Output the [x, y] coordinate of the center of the cell containing the given text.  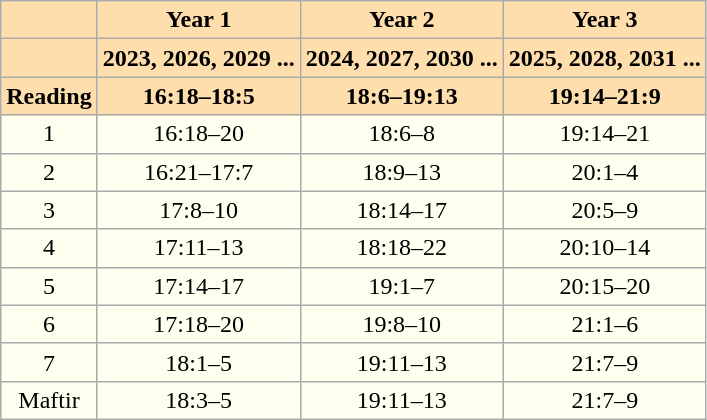
Reading [49, 96]
2 [49, 172]
20:1–4 [604, 172]
Year 3 [604, 20]
18:6–19:13 [402, 96]
Year 2 [402, 20]
4 [49, 248]
18:18–22 [402, 248]
19:14–21:9 [604, 96]
16:21–17:7 [198, 172]
17:18–20 [198, 324]
16:18–18:5 [198, 96]
21:1–6 [604, 324]
18:9–13 [402, 172]
18:14–17 [402, 210]
17:14–17 [198, 286]
2023, 2026, 2029 ... [198, 58]
19:14–21 [604, 134]
18:6–8 [402, 134]
1 [49, 134]
17:11–13 [198, 248]
19:1–7 [402, 286]
Maftir [49, 400]
19:8–10 [402, 324]
16:18–20 [198, 134]
2025, 2028, 2031 ... [604, 58]
5 [49, 286]
20:15–20 [604, 286]
17:8–10 [198, 210]
18:3–5 [198, 400]
Year 1 [198, 20]
6 [49, 324]
20:5–9 [604, 210]
20:10–14 [604, 248]
18:1–5 [198, 362]
3 [49, 210]
7 [49, 362]
2024, 2027, 2030 ... [402, 58]
